Return (X, Y) of the center of cell containing provided text 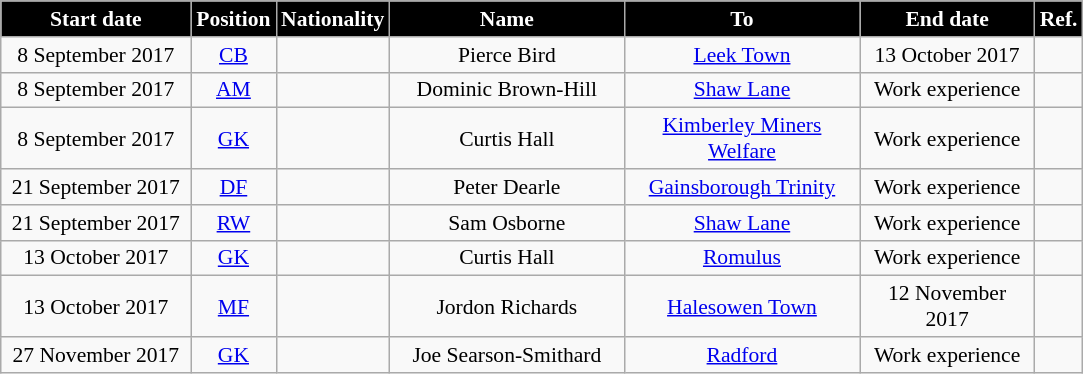
End date (948, 19)
DF (234, 187)
Ref. (1059, 19)
To (742, 19)
Joe Searson-Smithard (506, 355)
RW (234, 223)
Jordon Richards (506, 306)
Name (506, 19)
Radford (742, 355)
Dominic Brown-Hill (506, 90)
12 November 2017 (948, 306)
AM (234, 90)
Kimberley Miners Welfare (742, 138)
MF (234, 306)
27 November 2017 (96, 355)
CB (234, 55)
Peter Dearle (506, 187)
Position (234, 19)
Halesowen Town (742, 306)
Sam Osborne (506, 223)
Gainsborough Trinity (742, 187)
Pierce Bird (506, 55)
Romulus (742, 258)
Nationality (332, 19)
Start date (96, 19)
Leek Town (742, 55)
